Search for the cell housing the specified text and yield its [X, Y] center coordinate. 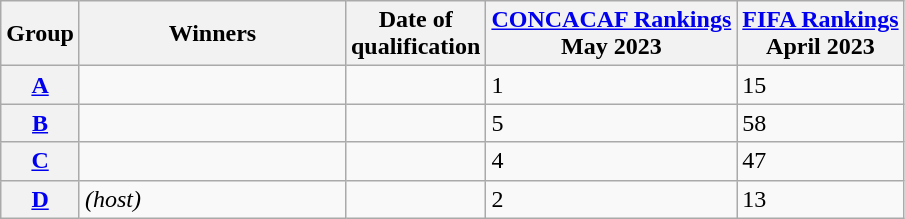
B [40, 123]
47 [820, 161]
Winners [212, 34]
C [40, 161]
4 [612, 161]
Date ofqualification [415, 34]
FIFA RankingsApril 2023 [820, 34]
2 [612, 199]
D [40, 199]
58 [820, 123]
Group [40, 34]
A [40, 85]
CONCACAF RankingsMay 2023 [612, 34]
5 [612, 123]
(host) [212, 199]
15 [820, 85]
13 [820, 199]
1 [612, 85]
